Return the (X, Y) coordinate for the center point of the cell that contains the specified text.  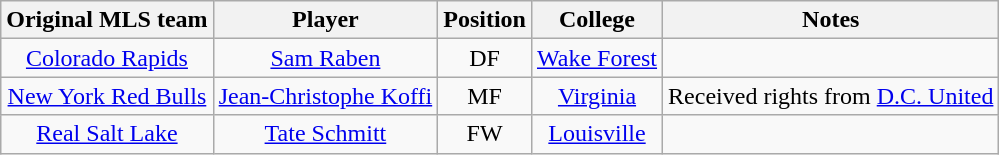
Wake Forest (596, 58)
MF (485, 96)
Received rights from D.C. United (831, 96)
Colorado Rapids (107, 58)
FW (485, 134)
DF (485, 58)
Sam Raben (326, 58)
Position (485, 20)
College (596, 20)
Virginia (596, 96)
Louisville (596, 134)
Notes (831, 20)
Jean-Christophe Koffi (326, 96)
Tate Schmitt (326, 134)
New York Red Bulls (107, 96)
Real Salt Lake (107, 134)
Original MLS team (107, 20)
Player (326, 20)
